Return (x, y) of the center of cell containing provided text 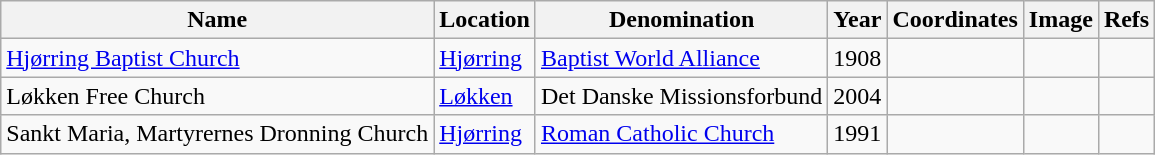
Baptist World Alliance (681, 58)
Roman Catholic Church (681, 134)
Coordinates (955, 20)
Sankt Maria, Martyrernes Dronning Church (218, 134)
1908 (858, 58)
Year (858, 20)
1991 (858, 134)
Location (485, 20)
Name (218, 20)
Hjørring Baptist Church (218, 58)
Denomination (681, 20)
2004 (858, 96)
Det Danske Missionsforbund (681, 96)
Refs (1126, 20)
Image (1060, 20)
Løkken Free Church (218, 96)
Løkken (485, 96)
